Output the [x, y] coordinate of the center of the cell containing the given text.  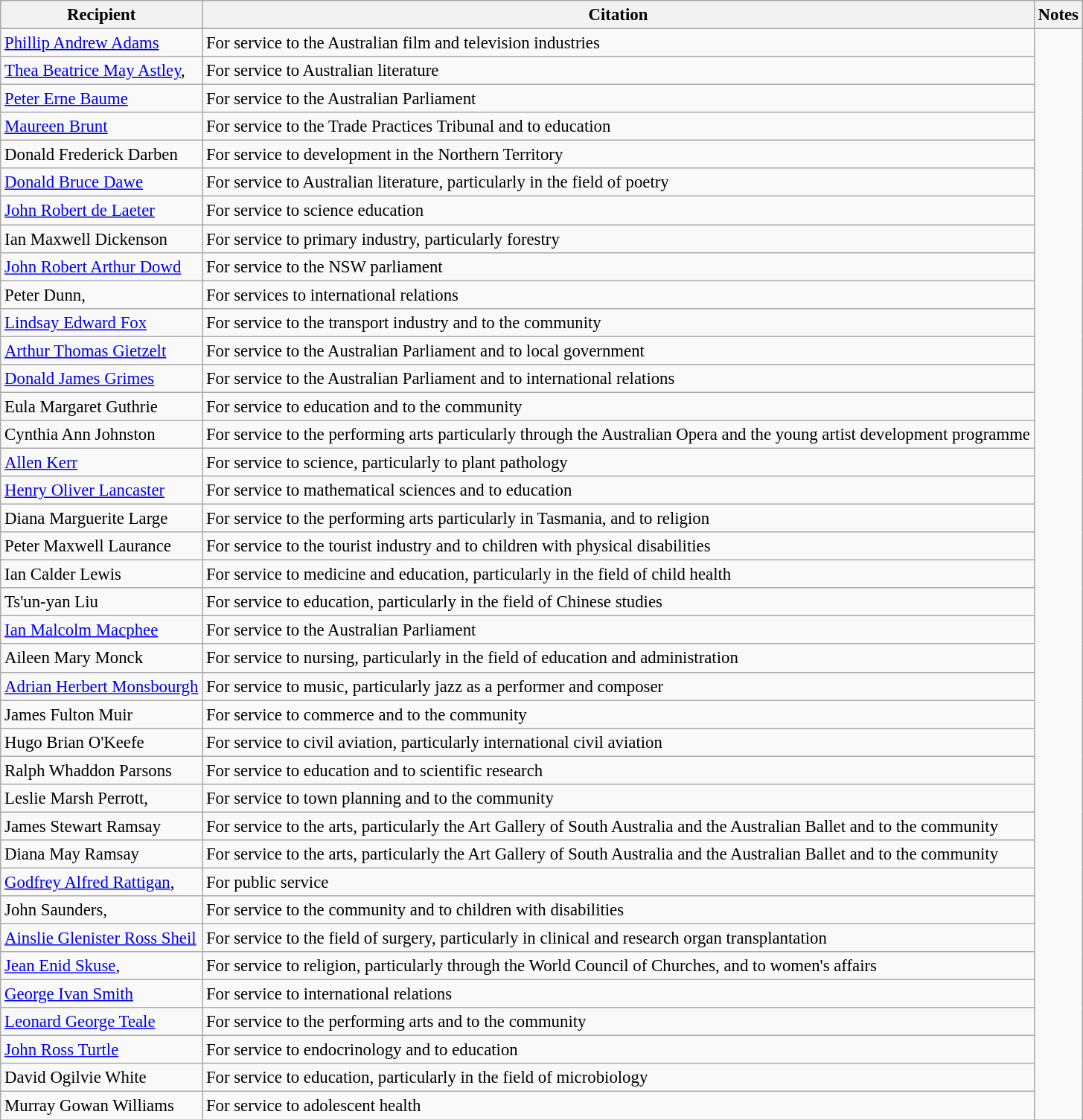
For service to education, particularly in the field of microbiology [619, 1078]
For service to endocrinology and to education [619, 1050]
For service to development in the Northern Territory [619, 155]
Lindsay Edward Fox [101, 322]
For service to religion, particularly through the World Council of Churches, and to women's affairs [619, 966]
For service to international relations [619, 994]
George Ivan Smith [101, 994]
Ian Calder Lewis [101, 575]
Peter Erne Baume [101, 99]
Arthur Thomas Gietzelt [101, 351]
Notes [1058, 15]
For service to the Australian film and television industries [619, 43]
Diana May Ramsay [101, 854]
For service to Australian literature, particularly in the field of poetry [619, 182]
For service to education and to the community [619, 406]
Ian Maxwell Dickenson [101, 239]
Peter Dunn, [101, 295]
For service to science, particularly to plant pathology [619, 462]
Citation [619, 15]
For service to science education [619, 211]
Murray Gowan Williams [101, 1106]
John Robert Arthur Dowd [101, 266]
For service to music, particularly jazz as a performer and composer [619, 686]
For service to the performing arts particularly through the Australian Opera and the young artist development programme [619, 435]
Donald Frederick Darben [101, 155]
James Fulton Muir [101, 714]
Cynthia Ann Johnston [101, 435]
For service to the performing arts and to the community [619, 1022]
Allen Kerr [101, 462]
Leonard George Teale [101, 1022]
For service to town planning and to the community [619, 799]
Ainslie Glenister Ross Sheil [101, 938]
Donald Bruce Dawe [101, 182]
For service to primary industry, particularly forestry [619, 239]
Leslie Marsh Perrott, [101, 799]
Ian Malcolm Macphee [101, 630]
Jean Enid Skuse, [101, 966]
Peter Maxwell Laurance [101, 546]
For service to commerce and to the community [619, 714]
For services to international relations [619, 295]
For service to adolescent health [619, 1106]
John Robert de Laeter [101, 211]
For service to the Australian Parliament and to local government [619, 351]
Recipient [101, 15]
Ts'un-yan Liu [101, 602]
Hugo Brian O'Keefe [101, 742]
Phillip Andrew Adams [101, 43]
John Saunders, [101, 910]
For service to the transport industry and to the community [619, 322]
For service to the NSW parliament [619, 266]
Thea Beatrice May Astley, [101, 71]
For service to the community and to children with disabilities [619, 910]
Donald James Grimes [101, 379]
For service to Australian literature [619, 71]
Godfrey Alfred Rattigan, [101, 882]
For service to nursing, particularly in the field of education and administration [619, 659]
For service to education, particularly in the field of Chinese studies [619, 602]
For service to the Australian Parliament and to international relations [619, 379]
For service to the tourist industry and to children with physical disabilities [619, 546]
For service to medicine and education, particularly in the field of child health [619, 575]
Ralph Whaddon Parsons [101, 770]
For service to education and to scientific research [619, 770]
For service to the field of surgery, particularly in clinical and research organ transplantation [619, 938]
For public service [619, 882]
Aileen Mary Monck [101, 659]
For service to mathematical sciences and to education [619, 490]
For service to the performing arts particularly in Tasmania, and to religion [619, 519]
Adrian Herbert Monsbourgh [101, 686]
David Ogilvie White [101, 1078]
John Ross Turtle [101, 1050]
James Stewart Ramsay [101, 826]
Maureen Brunt [101, 127]
Eula Margaret Guthrie [101, 406]
For service to the Trade Practices Tribunal and to education [619, 127]
Henry Oliver Lancaster [101, 490]
For service to civil aviation, particularly international civil aviation [619, 742]
Diana Marguerite Large [101, 519]
